For the text-containing cell, return its midpoint in [x, y] coordinate format. 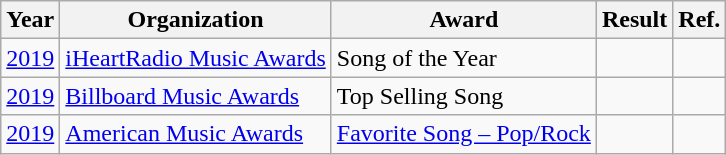
iHeartRadio Music Awards [196, 58]
Billboard Music Awards [196, 96]
Ref. [700, 20]
Organization [196, 20]
Top Selling Song [464, 96]
Year [30, 20]
Favorite Song – Pop/Rock [464, 134]
Song of the Year [464, 58]
American Music Awards [196, 134]
Result [634, 20]
Award [464, 20]
